Find where the given text appears and provide that cell's center as [X, Y] coordinate. 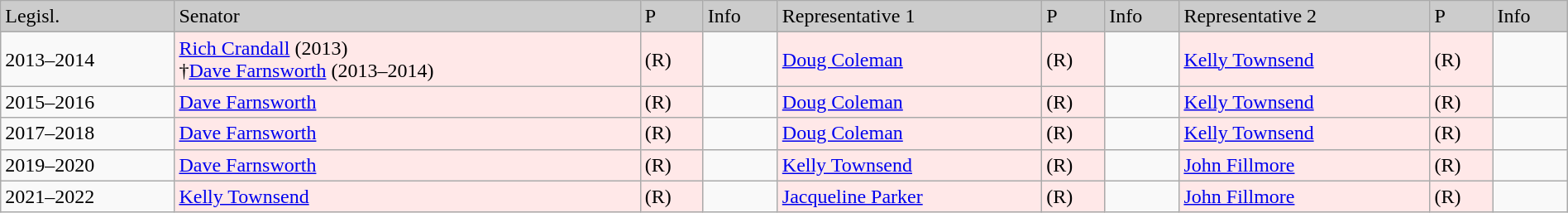
Rich Crandall (2013) †Dave Farnsworth (2013–2014) [407, 60]
2019–2020 [88, 165]
Senator [407, 17]
Representative 1 [910, 17]
2017–2018 [88, 133]
Representative 2 [1305, 17]
2013–2014 [88, 60]
2015–2016 [88, 102]
Legisl. [88, 17]
Jacqueline Parker [910, 196]
2021–2022 [88, 196]
